Pinpoint the cell where the given text exists, returning its [X, Y] midpoint coordinate. 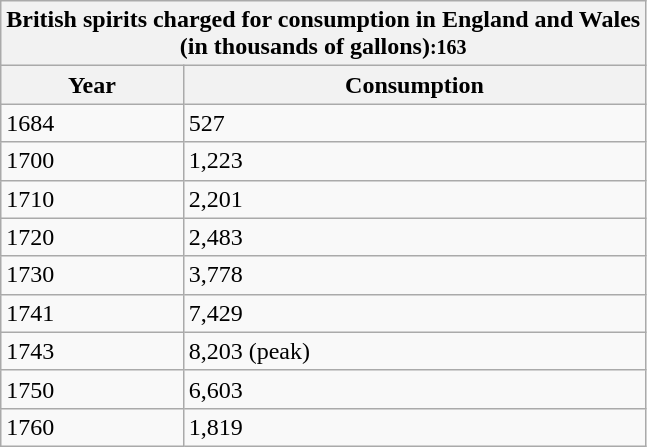
2,483 [414, 237]
1710 [92, 199]
8,203 (peak) [414, 351]
7,429 [414, 313]
6,603 [414, 389]
1684 [92, 123]
527 [414, 123]
1,223 [414, 161]
1760 [92, 427]
1750 [92, 389]
1,819 [414, 427]
Year [92, 85]
British spirits charged for consumption in England and Wales(in thousands of gallons):163 [324, 34]
1741 [92, 313]
Consumption [414, 85]
3,778 [414, 275]
1743 [92, 351]
1720 [92, 237]
1700 [92, 161]
1730 [92, 275]
2,201 [414, 199]
